Identify which cell holds the provided text, then report its (x, y) central coordinate. 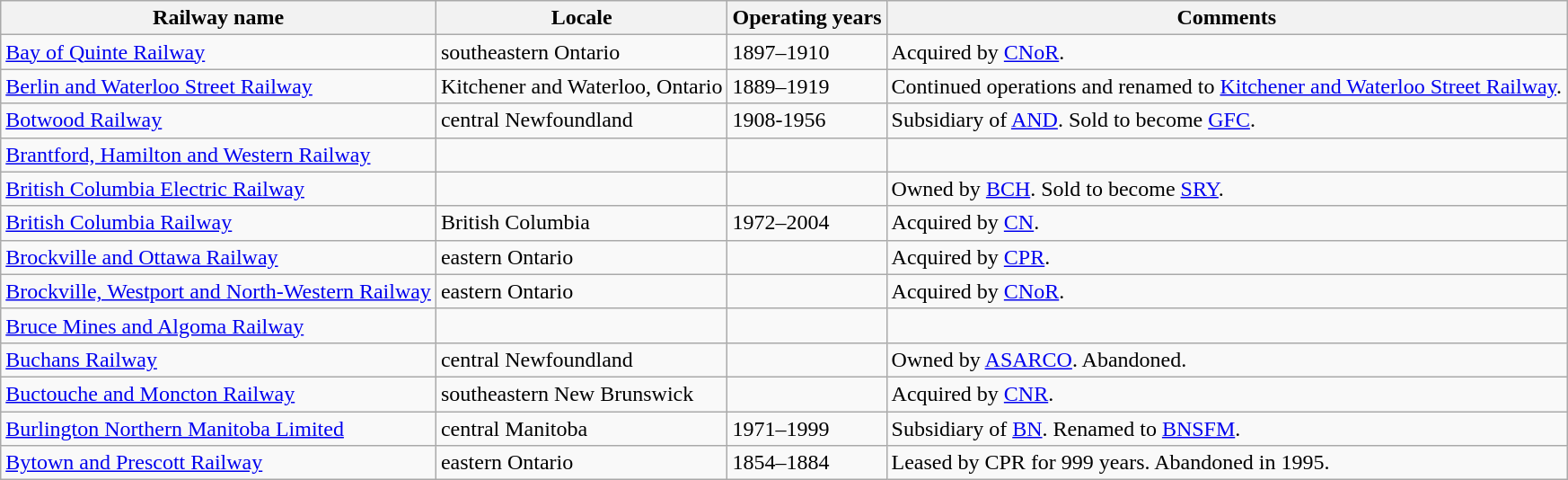
British Columbia Railway (219, 223)
Comments (1227, 18)
Railway name (219, 18)
Subsidiary of AND. Sold to become GFC. (1227, 120)
Buchans Railway (219, 360)
1972–2004 (806, 223)
Berlin and Waterloo Street Railway (219, 86)
1854–1884 (806, 463)
1889–1919 (806, 86)
Brockville, Westport and North-Western Railway (219, 291)
British Columbia (582, 223)
British Columbia Electric Railway (219, 189)
Bay of Quinte Railway (219, 52)
1897–1910 (806, 52)
Bruce Mines and Algoma Railway (219, 325)
1971–1999 (806, 429)
Acquired by CNR. (1227, 394)
Locale (582, 18)
Botwood Railway (219, 120)
Kitchener and Waterloo, Ontario (582, 86)
southeastern Ontario (582, 52)
Acquired by CPR. (1227, 257)
Owned by BCH. Sold to become SRY. (1227, 189)
Operating years (806, 18)
Bytown and Prescott Railway (219, 463)
Buctouche and Moncton Railway (219, 394)
Burlington Northern Manitoba Limited (219, 429)
Acquired by CN. (1227, 223)
Owned by ASARCO. Abandoned. (1227, 360)
Leased by CPR for 999 years. Abandoned in 1995. (1227, 463)
central Manitoba (582, 429)
Brockville and Ottawa Railway (219, 257)
1908-1956 (806, 120)
Continued operations and renamed to Kitchener and Waterloo Street Railway. (1227, 86)
southeastern New Brunswick (582, 394)
Brantford, Hamilton and Western Railway (219, 155)
Subsidiary of BN. Renamed to BNSFM. (1227, 429)
